Search for the cell housing the specified text and yield its [X, Y] center coordinate. 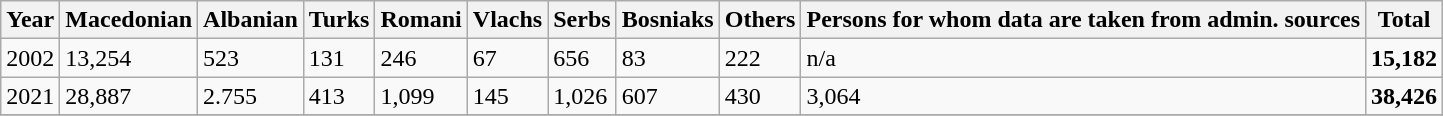
28,887 [129, 96]
430 [760, 96]
67 [507, 58]
Persons for whom data are taken from admin. sources [1084, 20]
246 [421, 58]
Vlachs [507, 20]
Macedonian [129, 20]
Total [1404, 20]
607 [668, 96]
1,026 [582, 96]
1,099 [421, 96]
n/a [1084, 58]
Albanian [251, 20]
13,254 [129, 58]
131 [339, 58]
Romani [421, 20]
656 [582, 58]
2002 [30, 58]
523 [251, 58]
Turks [339, 20]
2021 [30, 96]
2.755 [251, 96]
145 [507, 96]
Others [760, 20]
38,426 [1404, 96]
Serbs [582, 20]
3,064 [1084, 96]
Bosniaks [668, 20]
83 [668, 58]
222 [760, 58]
413 [339, 96]
15,182 [1404, 58]
Year [30, 20]
